Locate the cell with the specified text and output its (x, y) center coordinate. 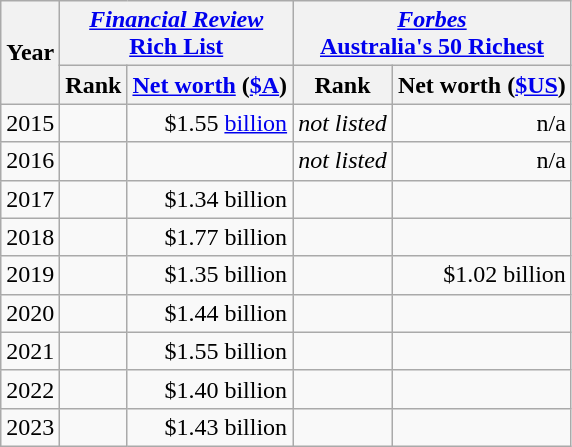
Net worth ($A) (210, 85)
2017 (30, 199)
2016 (30, 161)
$1.44 billion (210, 313)
2022 (30, 389)
$1.77 billion (210, 237)
2018 (30, 237)
2020 (30, 313)
Net worth ($US) (482, 85)
$1.35 billion (210, 275)
$1.34 billion (210, 199)
Year (30, 52)
$1.43 billion (210, 427)
2015 (30, 123)
$1.02 billion (482, 275)
$1.40 billion (210, 389)
2023 (30, 427)
2021 (30, 351)
2019 (30, 275)
ForbesAustralia's 50 Richest (432, 34)
Financial ReviewRich List (176, 34)
